Extract the [x, y] coordinate from the center of the cell holding the provided text.  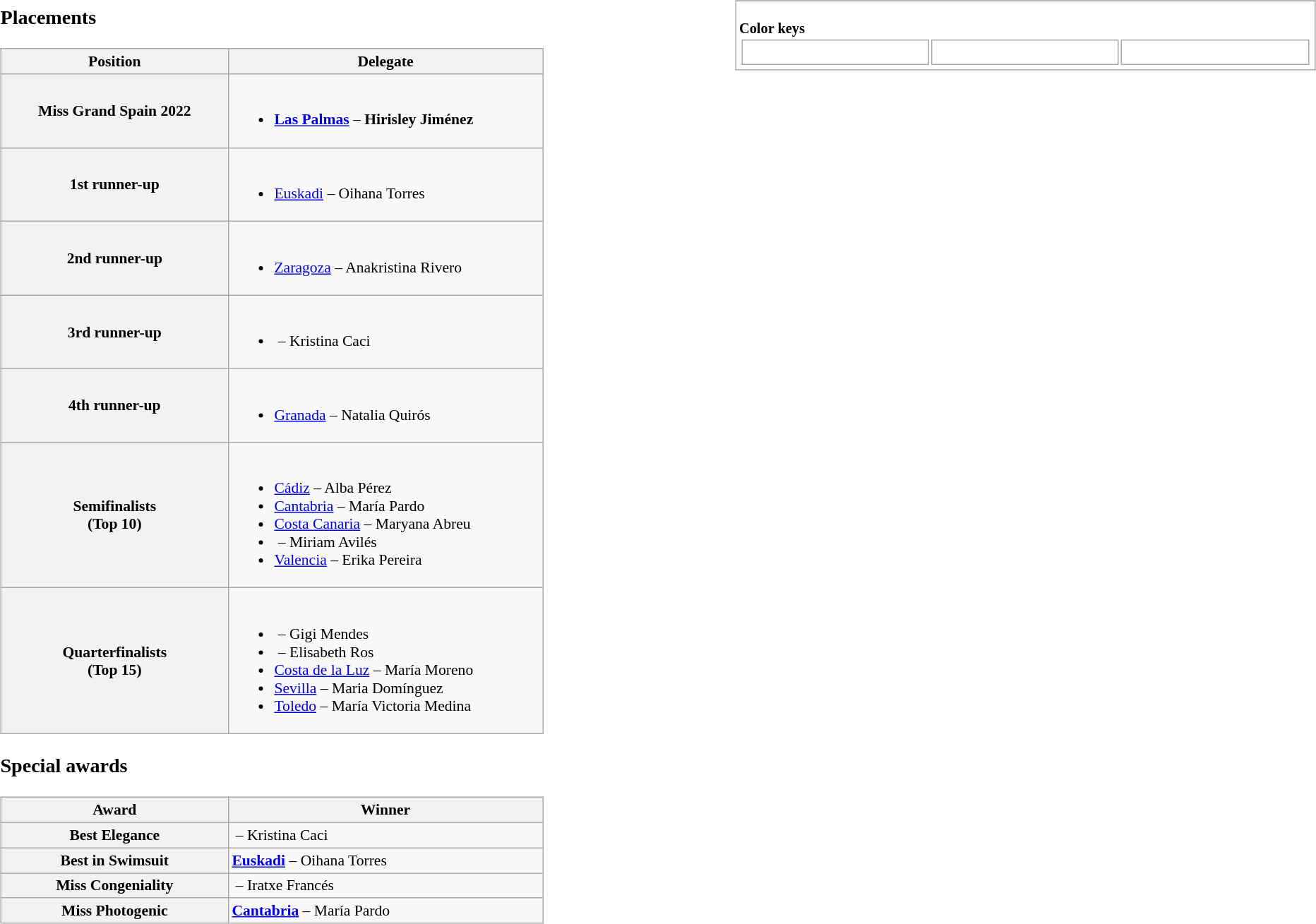
Award [114, 810]
Quarterfinalists(Top 15) [114, 661]
3rd runner-up [114, 332]
Best Elegance [114, 835]
Winner [385, 810]
Best in Swimsuit [114, 860]
Position [114, 61]
Cádiz – Alba Pérez Cantabria – María Pardo Costa Canaria – Maryana Abreu – Miriam AvilésValencia – Erika Pereira [385, 515]
– Iratxe Francés [385, 886]
Delegate [385, 61]
Cantabria – María Pardo [385, 911]
Miss Congeniality [114, 886]
2nd runner-up [114, 258]
Color keys [1025, 35]
– Gigi Mendes – Elisabeth RosCosta de la Luz – María MorenoSevilla – Maria DomínguezToledo – María Victoria Medina [385, 661]
1st runner-up [114, 184]
Semifinalists(Top 10) [114, 515]
Miss Photogenic [114, 911]
Granada – Natalia Quirós [385, 405]
Miss Grand Spain 2022 [114, 111]
Zaragoza – Anakristina Rivero [385, 258]
Las Palmas – Hirisley Jiménez [385, 111]
4th runner-up [114, 405]
